Search for the cell housing the specified text and yield its [x, y] center coordinate. 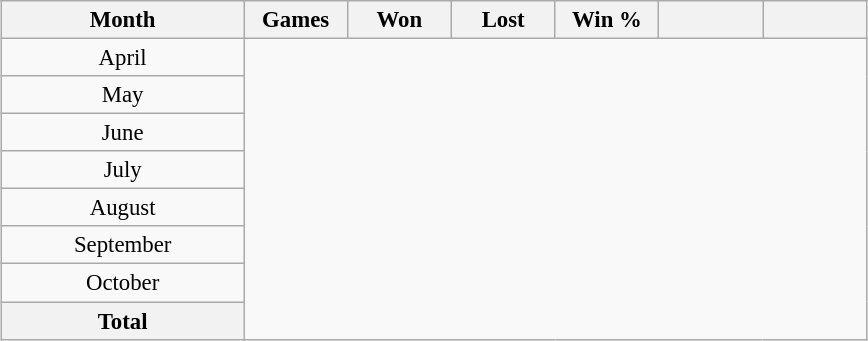
July [123, 170]
Win % [607, 20]
Lost [503, 20]
August [123, 208]
Total [123, 321]
April [123, 58]
Month [123, 20]
June [123, 133]
Games [296, 20]
Won [399, 20]
October [123, 283]
September [123, 245]
May [123, 95]
